Detect which cell encompasses the target text, then output its (x, y) center coordinate. 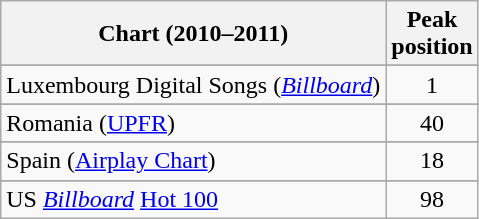
US Billboard Hot 100 (194, 199)
1 (432, 85)
Chart (2010–2011) (194, 34)
Romania (UPFR) (194, 123)
Peakposition (432, 34)
Luxembourg Digital Songs (Billboard) (194, 85)
18 (432, 161)
Spain (Airplay Chart) (194, 161)
40 (432, 123)
98 (432, 199)
